Detect which cell encompasses the target text, then output its [X, Y] center coordinate. 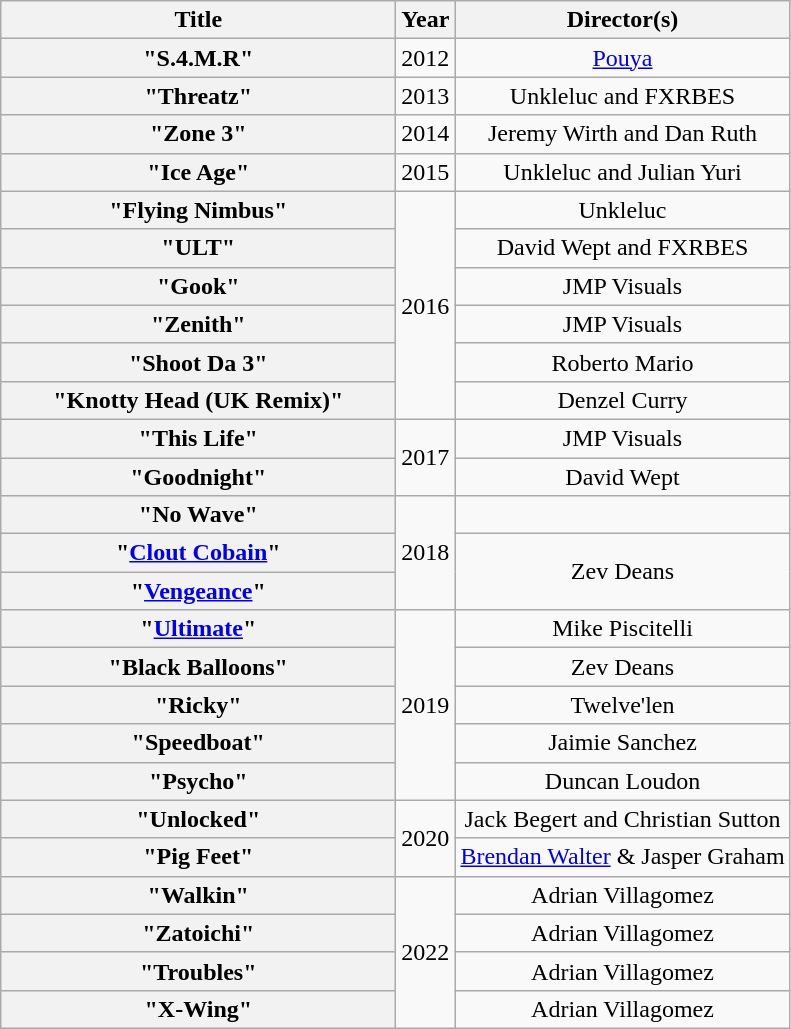
Twelve'len [622, 705]
Year [426, 20]
2020 [426, 838]
2015 [426, 172]
2018 [426, 553]
"Ultimate" [198, 629]
"Gook" [198, 286]
Jaimie Sanchez [622, 743]
"This Life" [198, 438]
2017 [426, 457]
"Black Balloons" [198, 667]
Duncan Loudon [622, 781]
2019 [426, 705]
Jeremy Wirth and Dan Ruth [622, 134]
2012 [426, 58]
Denzel Curry [622, 400]
"Vengeance" [198, 591]
"Walkin" [198, 895]
David Wept and FXRBES [622, 248]
"Zone 3" [198, 134]
"Shoot Da 3" [198, 362]
Roberto Mario [622, 362]
"S.4.M.R" [198, 58]
Director(s) [622, 20]
Unkleluc and Julian Yuri [622, 172]
2014 [426, 134]
"Ricky" [198, 705]
Pouya [622, 58]
Unkleluc and FXRBES [622, 96]
Mike Piscitelli [622, 629]
"Zatoichi" [198, 933]
"Troubles" [198, 971]
"ULT" [198, 248]
Brendan Walter & Jasper Graham [622, 857]
Title [198, 20]
"Goodnight" [198, 477]
"Speedboat" [198, 743]
"Threatz" [198, 96]
"Clout Cobain" [198, 553]
"Flying Nimbus" [198, 210]
"Unlocked" [198, 819]
2013 [426, 96]
"No Wave" [198, 515]
David Wept [622, 477]
Unkleluc [622, 210]
"X-Wing" [198, 1009]
"Knotty Head (UK Remix)" [198, 400]
"Ice Age" [198, 172]
"Pig Feet" [198, 857]
"Zenith" [198, 324]
"Psycho" [198, 781]
2016 [426, 305]
2022 [426, 952]
Jack Begert and Christian Sutton [622, 819]
